Extract the (X, Y) coordinate from the center of the cell holding the provided text.  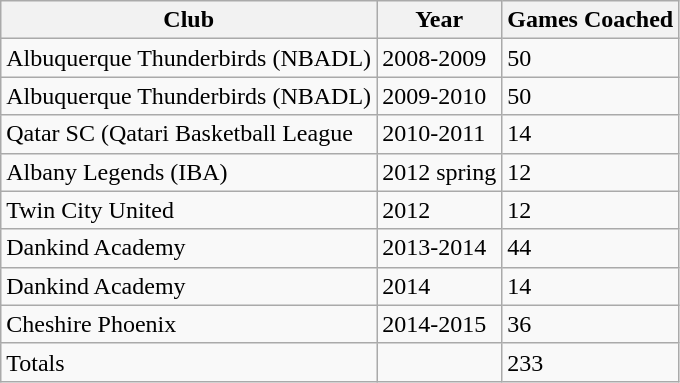
2013-2014 (440, 248)
Totals (189, 362)
2012 spring (440, 172)
Year (440, 20)
2014 (440, 286)
2008-2009 (440, 58)
Cheshire Phoenix (189, 324)
2010-2011 (440, 134)
233 (590, 362)
Qatar SC (Qatari Basketball League (189, 134)
Albany Legends (IBA) (189, 172)
Club (189, 20)
2012 (440, 210)
2009-2010 (440, 96)
36 (590, 324)
44 (590, 248)
2014-2015 (440, 324)
Twin City United (189, 210)
Games Coached (590, 20)
